Pinpoint the cell where the given text exists, returning its [x, y] midpoint coordinate. 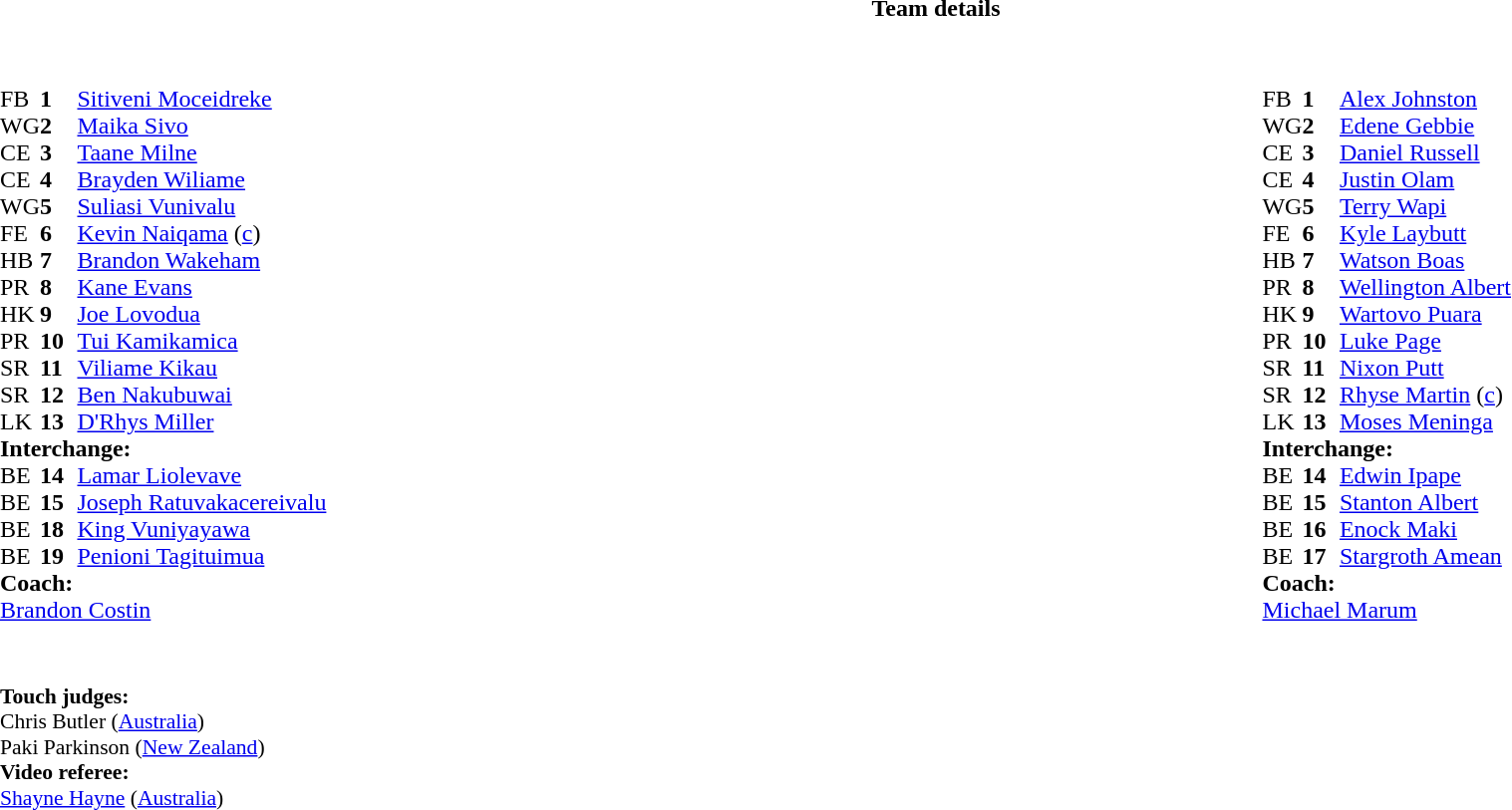
Enock Maki [1425, 530]
18 [59, 530]
Moses Meninga [1425, 422]
Edene Gebbie [1425, 126]
Taane Milne [201, 153]
Watson Boas [1425, 261]
17 [1321, 556]
19 [59, 556]
Ben Nakubuwai [201, 395]
Sitiveni Moceidreke [201, 100]
Penioni Tagituimua [201, 556]
Suliasi Vunivalu [201, 207]
Kane Evans [201, 287]
Brandon Costin [181, 610]
Nixon Putt [1425, 369]
Brayden Wiliame [201, 179]
Viliame Kikau [201, 369]
King Vuniyayawa [201, 530]
Joseph Ratuvakacereivalu [201, 502]
D'Rhys Miller [201, 422]
Brandon Wakeham [201, 261]
Wartovo Puara [1425, 315]
Alex Johnston [1425, 100]
Kyle Laybutt [1425, 233]
Stargroth Amean [1425, 556]
Tui Kamikamica [201, 341]
Kevin Naiqama (c) [201, 233]
Rhyse Martin (c) [1425, 395]
Justin Olam [1425, 179]
Joe Lovodua [201, 315]
Edwin Ipape [1425, 476]
Stanton Albert [1425, 502]
Wellington Albert [1425, 287]
Luke Page [1425, 341]
Daniel Russell [1425, 153]
Lamar Liolevave [201, 476]
Maika Sivo [201, 126]
Terry Wapi [1425, 207]
16 [1321, 530]
